Extract the (X, Y) coordinate from the center of the cell holding the provided text.  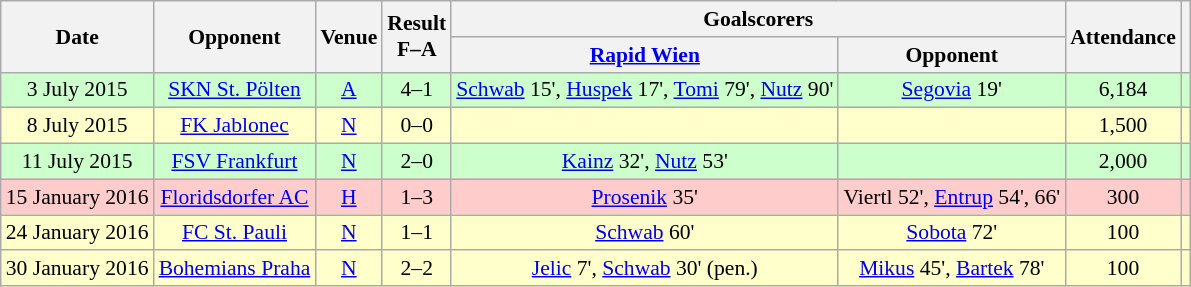
Jelic 7', Schwab 30' (pen.) (644, 269)
Rapid Wien (644, 55)
A (348, 90)
0–0 (416, 126)
Schwab 60' (644, 233)
Attendance (1123, 36)
8 July 2015 (78, 126)
2,000 (1123, 162)
Bohemians Praha (235, 269)
2–2 (416, 269)
1–1 (416, 233)
SKN St. Pölten (235, 90)
3 July 2015 (78, 90)
Kainz 32', Nutz 53' (644, 162)
Floridsdorfer AC (235, 197)
6,184 (1123, 90)
15 January 2016 (78, 197)
FC St. Pauli (235, 233)
2–0 (416, 162)
30 January 2016 (78, 269)
FK Jablonec (235, 126)
Mikus 45', Bartek 78' (952, 269)
300 (1123, 197)
11 July 2015 (78, 162)
Viertl 52', Entrup 54', 66' (952, 197)
1,500 (1123, 126)
FSV Frankfurt (235, 162)
Date (78, 36)
Schwab 15', Huspek 17', Tomi 79', Nutz 90' (644, 90)
4–1 (416, 90)
H (348, 197)
Segovia 19' (952, 90)
ResultF–A (416, 36)
24 January 2016 (78, 233)
1–3 (416, 197)
Sobota 72' (952, 233)
Prosenik 35' (644, 197)
Venue (348, 36)
Goalscorers (758, 19)
